Pinpoint the cell where the given text exists, returning its (x, y) midpoint coordinate. 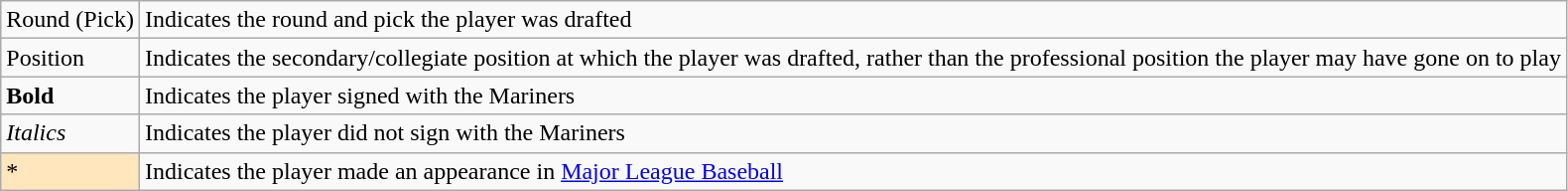
Italics (70, 133)
Position (70, 58)
Round (Pick) (70, 20)
Indicates the player signed with the Mariners (852, 95)
* (70, 171)
Indicates the round and pick the player was drafted (852, 20)
Indicates the player made an appearance in Major League Baseball (852, 171)
Bold (70, 95)
Indicates the player did not sign with the Mariners (852, 133)
